Return the [x, y] coordinate for the center point of the cell that contains the specified text.  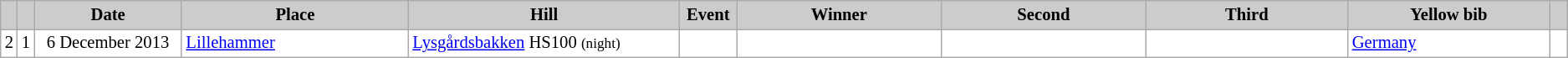
Yellow bib [1448, 14]
Germany [1448, 43]
Date [109, 14]
2 [9, 43]
Winner [840, 14]
Place [294, 14]
Third [1247, 14]
1 [26, 43]
Hill [544, 14]
Lillehammer [294, 43]
Event [708, 14]
Lysgårdsbakken HS100 (night) [544, 43]
Second [1044, 14]
6 December 2013 [109, 43]
